Output the [x, y] coordinate of the center of the cell containing the given text.  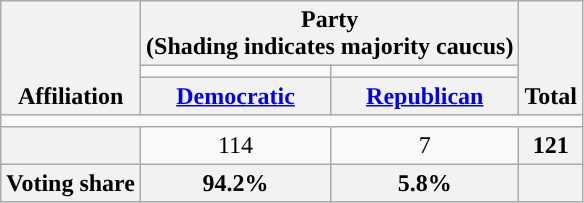
7 [425, 145]
5.8% [425, 183]
Republican [425, 96]
114 [236, 145]
Party (Shading indicates majority caucus) [330, 34]
Voting share [71, 183]
121 [551, 145]
Affiliation [71, 58]
94.2% [236, 183]
Democratic [236, 96]
Total [551, 58]
